Find where the given text appears and provide that cell's center as (x, y) coordinate. 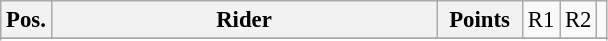
R2 (578, 20)
Rider (244, 20)
Pos. (26, 20)
Points (480, 20)
R1 (540, 20)
